Output the (X, Y) coordinate of the center of the cell containing the given text.  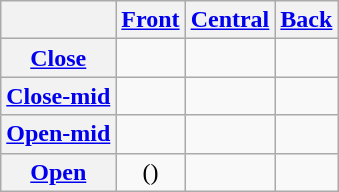
Open-mid (58, 134)
Back (306, 20)
Front (150, 20)
Close-mid (58, 96)
Open (58, 172)
Close (58, 58)
Central (230, 20)
() (150, 172)
